Pinpoint the cell where the given text exists, returning its (x, y) midpoint coordinate. 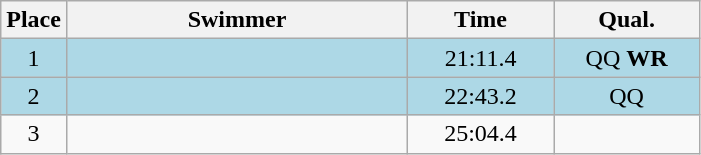
1 (34, 58)
Place (34, 20)
QQ WR (627, 58)
3 (34, 134)
QQ (627, 96)
22:43.2 (481, 96)
21:11.4 (481, 58)
Time (481, 20)
Qual. (627, 20)
2 (34, 96)
25:04.4 (481, 134)
Swimmer (236, 20)
